Find where the given text appears and provide that cell's center as [X, Y] coordinate. 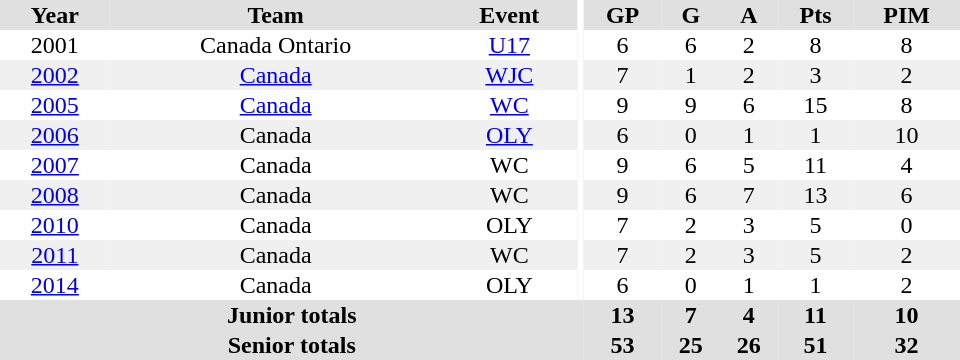
G [691, 15]
Year [55, 15]
U17 [510, 45]
2011 [55, 255]
2001 [55, 45]
GP [623, 15]
2002 [55, 75]
Junior totals [292, 315]
2007 [55, 165]
WJC [510, 75]
32 [906, 345]
2005 [55, 105]
51 [816, 345]
A [749, 15]
Senior totals [292, 345]
15 [816, 105]
2014 [55, 285]
26 [749, 345]
PIM [906, 15]
53 [623, 345]
2006 [55, 135]
2010 [55, 225]
Pts [816, 15]
25 [691, 345]
2008 [55, 195]
Team [276, 15]
Canada Ontario [276, 45]
Event [510, 15]
